Search for the cell housing the specified text and yield its (x, y) center coordinate. 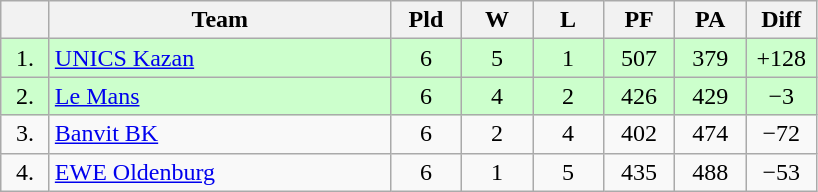
Team (220, 20)
PA (710, 20)
−53 (782, 172)
UNICS Kazan (220, 58)
426 (640, 96)
3. (26, 134)
Le Mans (220, 96)
4. (26, 172)
−3 (782, 96)
1. (26, 58)
429 (710, 96)
Pld (426, 20)
Banvit BK (220, 134)
W (496, 20)
+128 (782, 58)
L (568, 20)
435 (640, 172)
488 (710, 172)
379 (710, 58)
EWE Oldenburg (220, 172)
2. (26, 96)
402 (640, 134)
PF (640, 20)
507 (640, 58)
−72 (782, 134)
Diff (782, 20)
474 (710, 134)
